From the cell containing the given text, extract its center point as (x, y) coordinate. 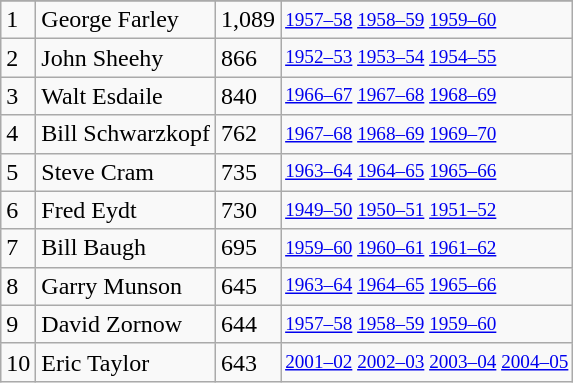
695 (248, 248)
Bill Baugh (126, 248)
2001–02 2002–03 2003–04 2004–05 (427, 362)
645 (248, 286)
730 (248, 210)
9 (18, 324)
1 (18, 20)
3 (18, 96)
5 (18, 172)
Walt Esdaile (126, 96)
8 (18, 286)
Bill Schwarzkopf (126, 134)
Garry Munson (126, 286)
John Sheehy (126, 58)
1,089 (248, 20)
George Farley (126, 20)
Fred Eydt (126, 210)
1952–53 1953–54 1954–55 (427, 58)
Steve Cram (126, 172)
4 (18, 134)
840 (248, 96)
1966–67 1967–68 1968–69 (427, 96)
David Zornow (126, 324)
866 (248, 58)
Eric Taylor (126, 362)
2 (18, 58)
6 (18, 210)
7 (18, 248)
643 (248, 362)
1959–60 1960–61 1961–62 (427, 248)
1967–68 1968–69 1969–70 (427, 134)
735 (248, 172)
1949–50 1950–51 1951–52 (427, 210)
762 (248, 134)
644 (248, 324)
10 (18, 362)
